Provide the [X, Y] coordinate of the cell's center where the given text is located.  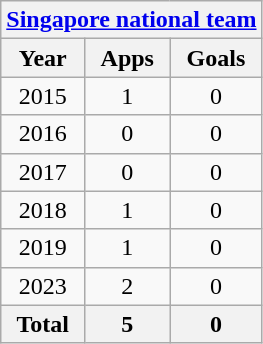
5 [128, 324]
Apps [128, 58]
2018 [43, 210]
2017 [43, 172]
2016 [43, 134]
2023 [43, 286]
Total [43, 324]
2 [128, 286]
2019 [43, 248]
Goals [216, 58]
2015 [43, 96]
Year [43, 58]
Singapore national team [132, 20]
